From the cell containing the given text, extract its center point as [x, y] coordinate. 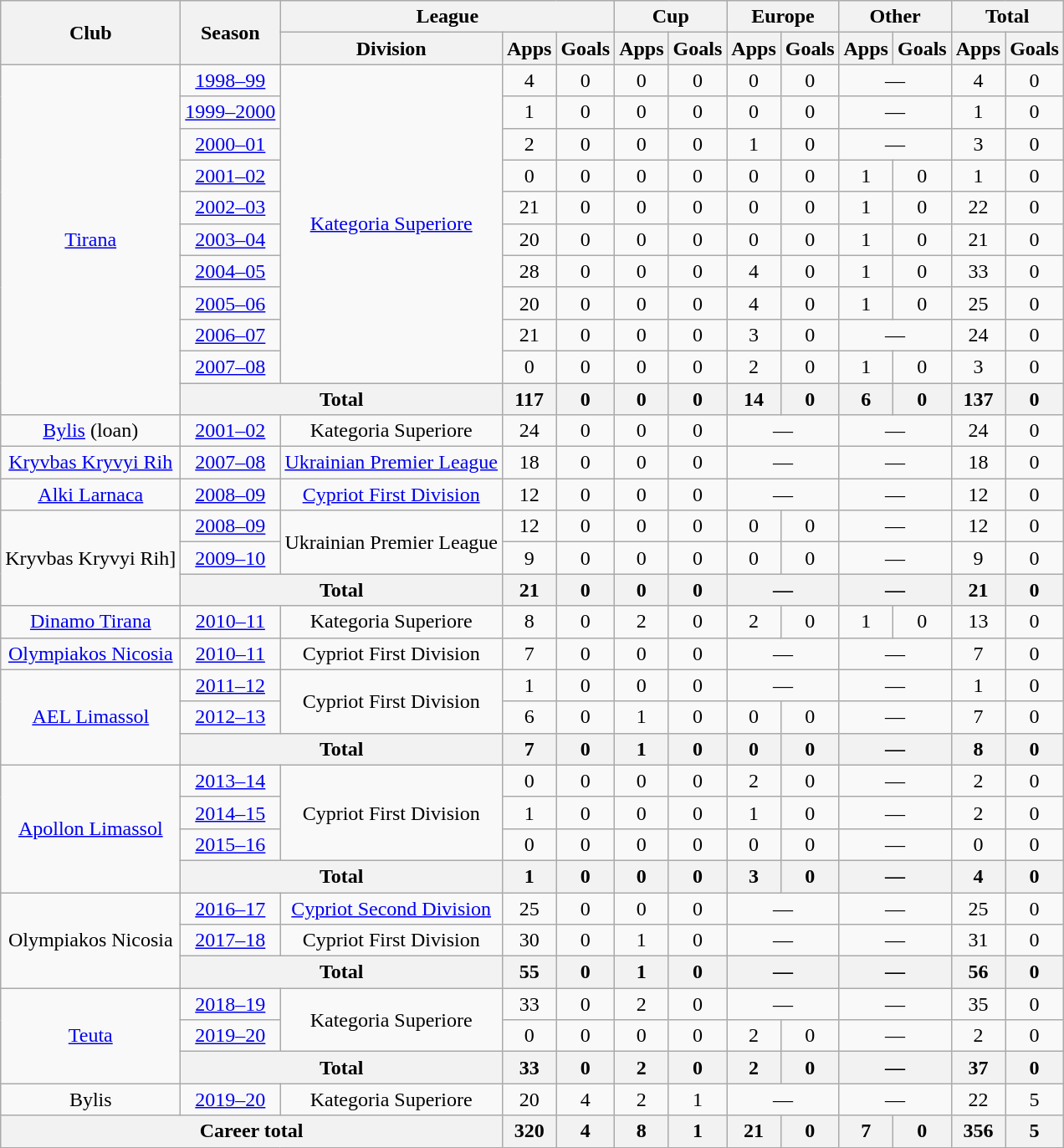
137 [978, 399]
30 [529, 940]
AEL Limassol [90, 717]
13 [978, 622]
Europe [783, 17]
Bylis (loan) [90, 431]
Alki Larnaca [90, 495]
320 [529, 1131]
31 [978, 940]
2014–15 [231, 812]
56 [978, 972]
1998–99 [231, 80]
356 [978, 1131]
2013–14 [231, 781]
14 [754, 399]
37 [978, 1068]
League [448, 17]
117 [529, 399]
Club [90, 33]
Division [391, 49]
2018–19 [231, 1004]
35 [978, 1004]
2011–12 [231, 685]
2003–04 [231, 239]
2004–05 [231, 271]
2012–13 [231, 717]
Cypriot Second Division [391, 908]
Kryvbas Kryvyi Rih] [90, 558]
2017–18 [231, 940]
Teuta [90, 1036]
Tirana [90, 239]
2009–10 [231, 558]
Bylis [90, 1099]
Cup [671, 17]
2002–03 [231, 208]
2006–07 [231, 335]
Career total [252, 1131]
28 [529, 271]
2005–06 [231, 303]
2016–17 [231, 908]
Apollon Limassol [90, 828]
2000–01 [231, 144]
Other [895, 17]
Kryvbas Kryvyi Rih [90, 463]
Dinamo Tirana [90, 622]
55 [529, 972]
2015–16 [231, 844]
1999–2000 [231, 112]
Season [231, 33]
